Locate the cell with the specified text and output its [x, y] center coordinate. 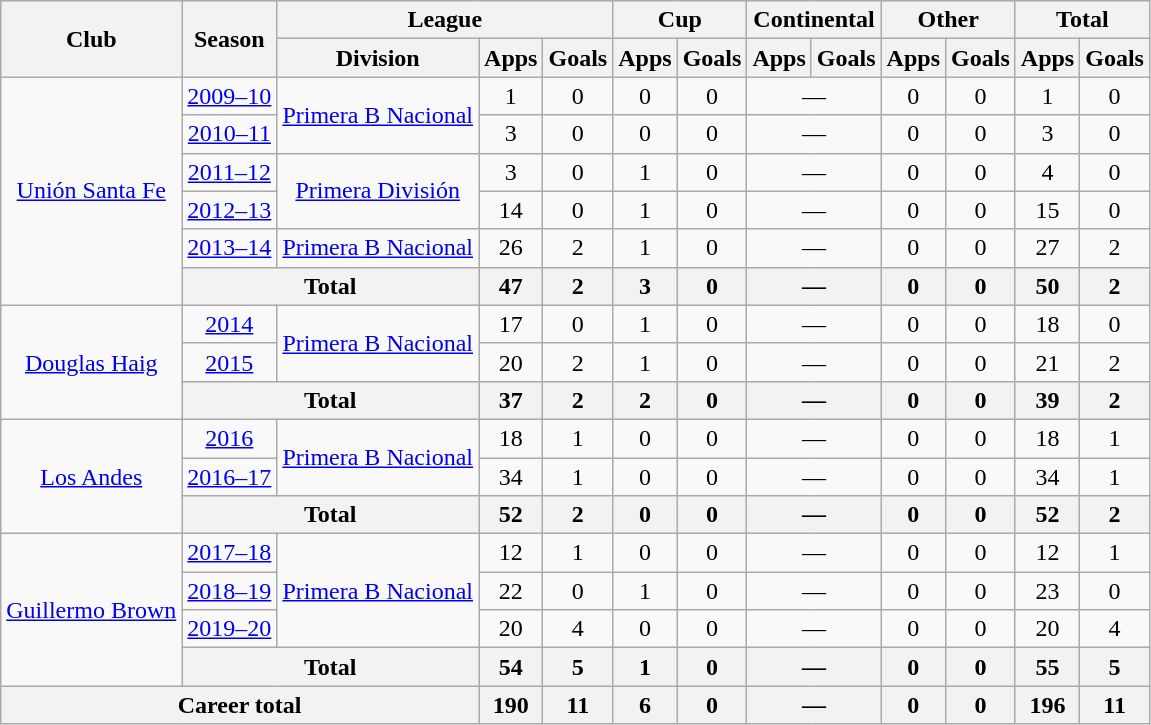
21 [1047, 362]
2012–13 [230, 210]
Guillermo Brown [92, 610]
2011–12 [230, 172]
Division [378, 58]
Cup [680, 20]
2019–20 [230, 629]
Season [230, 39]
37 [511, 400]
2017–18 [230, 553]
27 [1047, 248]
2016 [230, 438]
Los Andes [92, 476]
6 [645, 705]
2018–19 [230, 591]
Other [948, 20]
55 [1047, 667]
League [445, 20]
Douglas Haig [92, 362]
2014 [230, 324]
2013–14 [230, 248]
15 [1047, 210]
Continental [814, 20]
190 [511, 705]
54 [511, 667]
47 [511, 286]
22 [511, 591]
39 [1047, 400]
Career total [240, 705]
196 [1047, 705]
50 [1047, 286]
2009–10 [230, 96]
23 [1047, 591]
17 [511, 324]
Club [92, 39]
26 [511, 248]
Unión Santa Fe [92, 191]
2016–17 [230, 477]
2010–11 [230, 134]
Primera División [378, 191]
2015 [230, 362]
14 [511, 210]
